Pinpoint the cell where the given text exists, returning its (X, Y) midpoint coordinate. 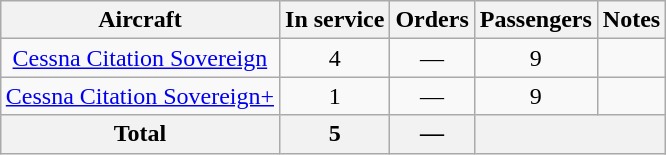
Orders (432, 20)
In service (335, 20)
Notes (631, 20)
Cessna Citation Sovereign (140, 58)
Aircraft (140, 20)
1 (335, 96)
5 (335, 134)
Passengers (536, 20)
Cessna Citation Sovereign+ (140, 96)
Total (140, 134)
4 (335, 58)
